Search for the cell housing the specified text and yield its [X, Y] center coordinate. 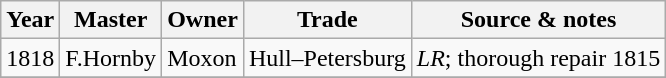
1818 [30, 58]
Moxon [203, 58]
Master [111, 20]
Owner [203, 20]
F.Hornby [111, 58]
Trade [327, 20]
Hull–Petersburg [327, 58]
Year [30, 20]
Source & notes [538, 20]
LR; thorough repair 1815 [538, 58]
